From the cell containing the given text, extract its center point as [X, Y] coordinate. 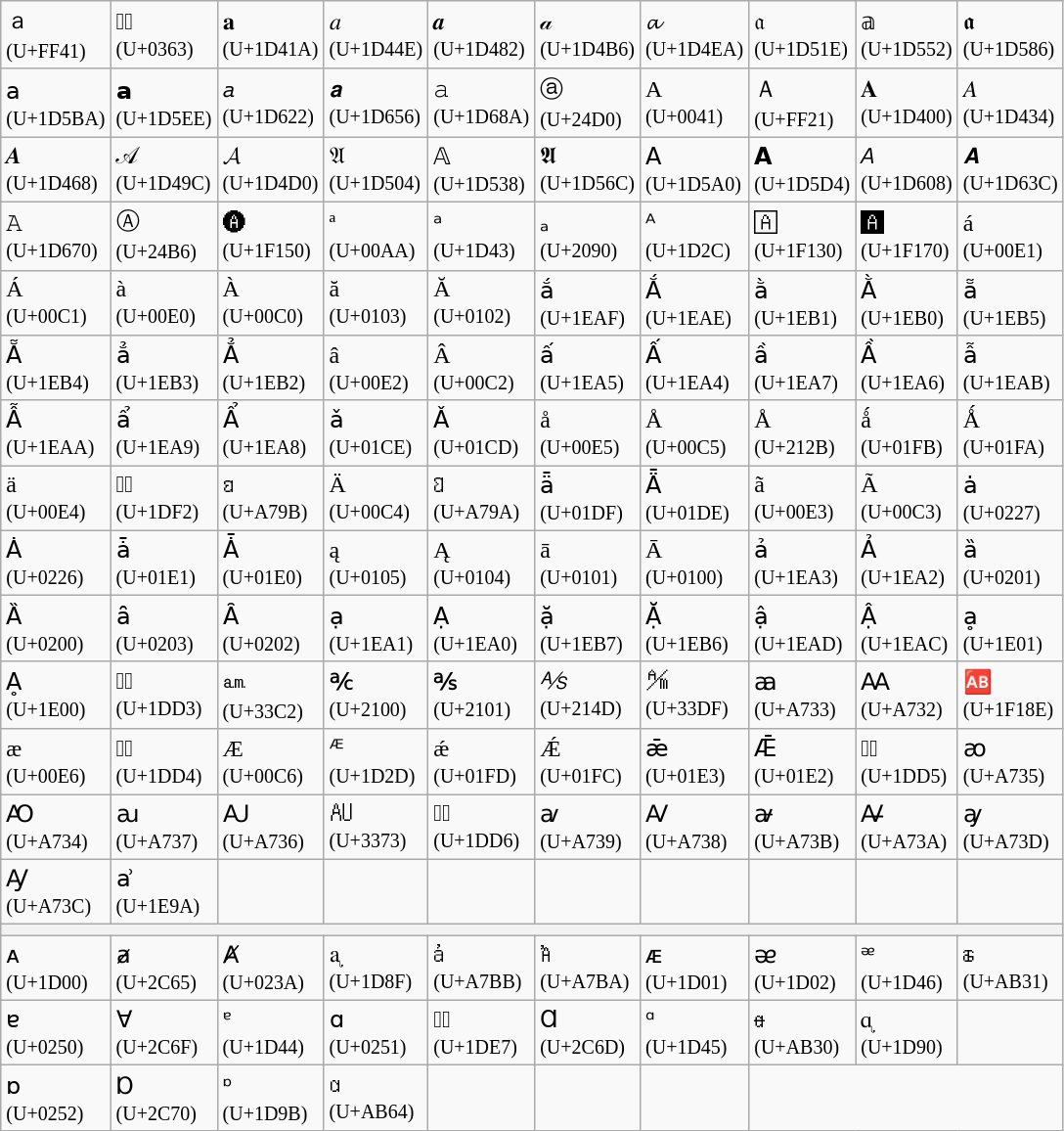
𝔄 (U+1D504) [376, 170]
Ꜻ (U+A73A) [908, 828]
ẵ (U+1EB5) [1010, 303]
𝓪 (U+1D4EA) [694, 35]
ᴂ (U+1D02) [802, 969]
◌ᷖ (U+1DD6) [481, 828]
ꬰ (U+AB30) [802, 1033]
ᴀ (U+1D00) [56, 969]
ⓐ (U+24D0) [588, 103]
A (U+0041) [694, 103]
𝑎 (U+1D44E) [376, 35]
ᶐ (U+1D90) [908, 1033]
æ (U+00E6) [56, 761]
ậ (U+1EAD) [802, 628]
𝘢 (U+1D622) [270, 103]
𝔞 (U+1D51E) [802, 35]
ä (U+00E4) [56, 499]
Å (U+00C5) [694, 432]
ẳ (U+1EB3) [164, 368]
🆎 (U+1F18E) [1010, 695]
Ɑ (U+2C6D) [588, 1033]
𝗮 (U+1D5EE) [164, 103]
Ặ (U+1EB6) [694, 628]
ꜹ (U+A739) [588, 828]
Ȃ (U+0202) [270, 628]
Ǽ (U+01FC) [588, 761]
ǡ (U+01E1) [164, 564]
ẚ (U+1E9A) [164, 892]
à (U+00E0) [164, 303]
ǟ (U+01DF) [588, 499]
𝚊 (U+1D68A) [481, 103]
◌ͣ (U+0363) [164, 35]
ꜻ (U+A73B) [802, 828]
ª (U+00AA) [376, 236]
🅐 (U+1F150) [270, 236]
ạ (U+1EA1) [376, 628]
𝓐 (U+1D4D0) [270, 170]
㍳ (U+3373) [376, 828]
ȧ (U+0227) [1010, 499]
ꭤ (U+AB64) [376, 1098]
ǻ (U+01FB) [908, 432]
Å (U+212B) [802, 432]
ⱥ (U+2C65) [164, 969]
å (U+00E5) [588, 432]
â (U+00E2) [376, 368]
🄰 (U+1F130) [802, 236]
Ẩ (U+1EA8) [270, 432]
Ằ (U+1EB0) [908, 303]
Ấ (U+1EA4) [694, 368]
℀ (U+2100) [376, 695]
Ḁ (U+1E00) [56, 695]
𝘼 (U+1D63C) [1010, 170]
Ꜵ (U+A734) [56, 828]
Ầ (U+1EA6) [908, 368]
㏟ (U+33DF) [694, 695]
Ạ (U+1EA0) [481, 628]
ǎ (U+01CE) [376, 432]
𝖠 (U+1D5A0) [694, 170]
Ẫ (U+1EAA) [56, 432]
◌ᷕ (U+1DD5) [908, 761]
◌ᷔ (U+1DD4) [164, 761]
ꬱ (U+AB31) [1010, 969]
ẩ (U+1EA9) [164, 432]
ꜳ (U+A733) [802, 695]
ắ (U+1EAF) [588, 303]
Ａ (U+FF21) [802, 103]
𝐀 (U+1D400) [908, 103]
Ꜷ (U+A736) [270, 828]
ᴁ (U+1D01) [694, 969]
Ā (U+0100) [694, 564]
ă (U+0103) [376, 303]
Ǟ (U+01DE) [694, 499]
á (U+00E1) [1010, 236]
𝘈 (U+1D608) [908, 170]
Ꜳ (U+A732) [908, 695]
𝐴 (U+1D434) [1010, 103]
Ɐ (U+2C6F) [164, 1033]
ǣ (U+01E3) [694, 761]
Ɒ (U+2C70) [164, 1098]
ầ (U+1EA7) [802, 368]
Ắ (U+1EAE) [694, 303]
ã (U+00E3) [802, 499]
⅍ (U+214D) [588, 695]
ꞛ (U+A79B) [270, 499]
𝕒 (U+1D552) [908, 35]
ᵃ (U+1D43) [481, 236]
À (U+00C0) [270, 303]
ą (U+0105) [376, 564]
ₐ (U+2090) [588, 236]
Æ (U+00C6) [270, 761]
ặ (U+1EB7) [588, 628]
ȃ (U+0203) [164, 628]
Ȧ (U+0226) [56, 564]
🅰 (U+1F170) [908, 236]
Ǻ (U+01FA) [1010, 432]
ả (U+1EA3) [802, 564]
ꜷ (U+A737) [164, 828]
ᴭ (U+1D2D) [376, 761]
Ã (U+00C3) [908, 499]
Ǎ (U+01CD) [481, 432]
Ă (U+0102) [481, 303]
ấ (U+1EA5) [588, 368]
ａ (U+FF41) [56, 35]
𝑨 (U+1D468) [56, 170]
℁ (U+2101) [481, 695]
Ǣ (U+01E2) [802, 761]
ᵄ (U+1D44) [270, 1033]
㏂ (U+33C2) [270, 695]
ᵆ (U+1D46) [908, 969]
Ẳ (U+1EB2) [270, 368]
𝒶 (U+1D4B6) [588, 35]
Ä (U+00C4) [376, 499]
ǽ (U+01FD) [481, 761]
ꞻ (U+A7BB) [481, 969]
Ậ (U+1EAC) [908, 628]
Ꞻ (U+A7BA) [588, 969]
ᵅ (U+1D45) [694, 1033]
Â (U+00C2) [481, 368]
𝗔 (U+1D5D4) [802, 170]
ḁ (U+1E01) [1010, 628]
ᴬ (U+1D2C) [694, 236]
Ả (U+1EA2) [908, 564]
Ȁ (U+0200) [56, 628]
Ą (U+0104) [481, 564]
Ǡ (U+01E0) [270, 564]
ᶏ (U+1D8F) [376, 969]
◌ᷧ (U+1DE7) [481, 1033]
𝖆 (U+1D586) [1010, 35]
𝖺 (U+1D5BA) [56, 103]
ꜵ (U+A735) [1010, 761]
Ẵ (U+1EB4) [56, 368]
𝒂 (U+1D482) [481, 35]
ȁ (U+0201) [1010, 564]
ā (U+0101) [588, 564]
ɒ (U+0252) [56, 1098]
ɑ (U+0251) [376, 1033]
𝙰 (U+1D670) [56, 236]
◌ᷓ (U+1DD3) [164, 695]
ɐ (U+0250) [56, 1033]
Ꞛ (U+A79A) [481, 499]
ẫ (U+1EAB) [1010, 368]
Ꜽ (U+A73C) [56, 892]
𝕬 (U+1D56C) [588, 170]
ᶛ (U+1D9B) [270, 1098]
Á (U+00C1) [56, 303]
Ꜹ (U+A738) [694, 828]
𝒜 (U+1D49C) [164, 170]
◌ᷲ (U+1DF2) [164, 499]
ằ (U+1EB1) [802, 303]
𝙖 (U+1D656) [376, 103]
𝐚 (U+1D41A) [270, 35]
Ⓐ (U+24B6) [164, 236]
𝔸 (U+1D538) [481, 170]
Ⱥ (U+023A) [270, 969]
ꜽ (U+A73D) [1010, 828]
